Capture the cell that displays the provided text and extract its [X, Y] central coordinate. 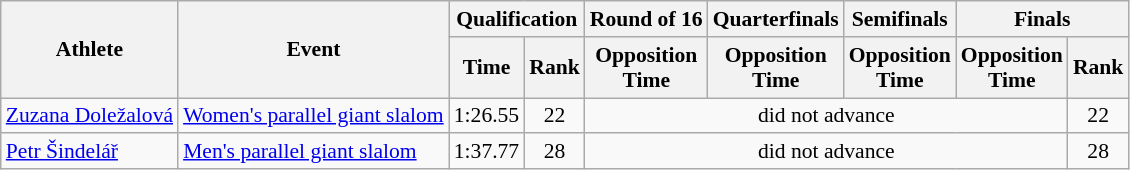
1:37.77 [486, 152]
Qualification [517, 19]
Women's parallel giant slalom [314, 116]
Semifinals [900, 19]
1:26.55 [486, 116]
Zuzana Doležalová [90, 116]
Event [314, 50]
Round of 16 [646, 19]
Petr Šindelář [90, 152]
Finals [1042, 19]
Quarterfinals [776, 19]
Men's parallel giant slalom [314, 152]
Athlete [90, 50]
Time [486, 68]
